For the text-containing cell, return its midpoint in (X, Y) coordinate format. 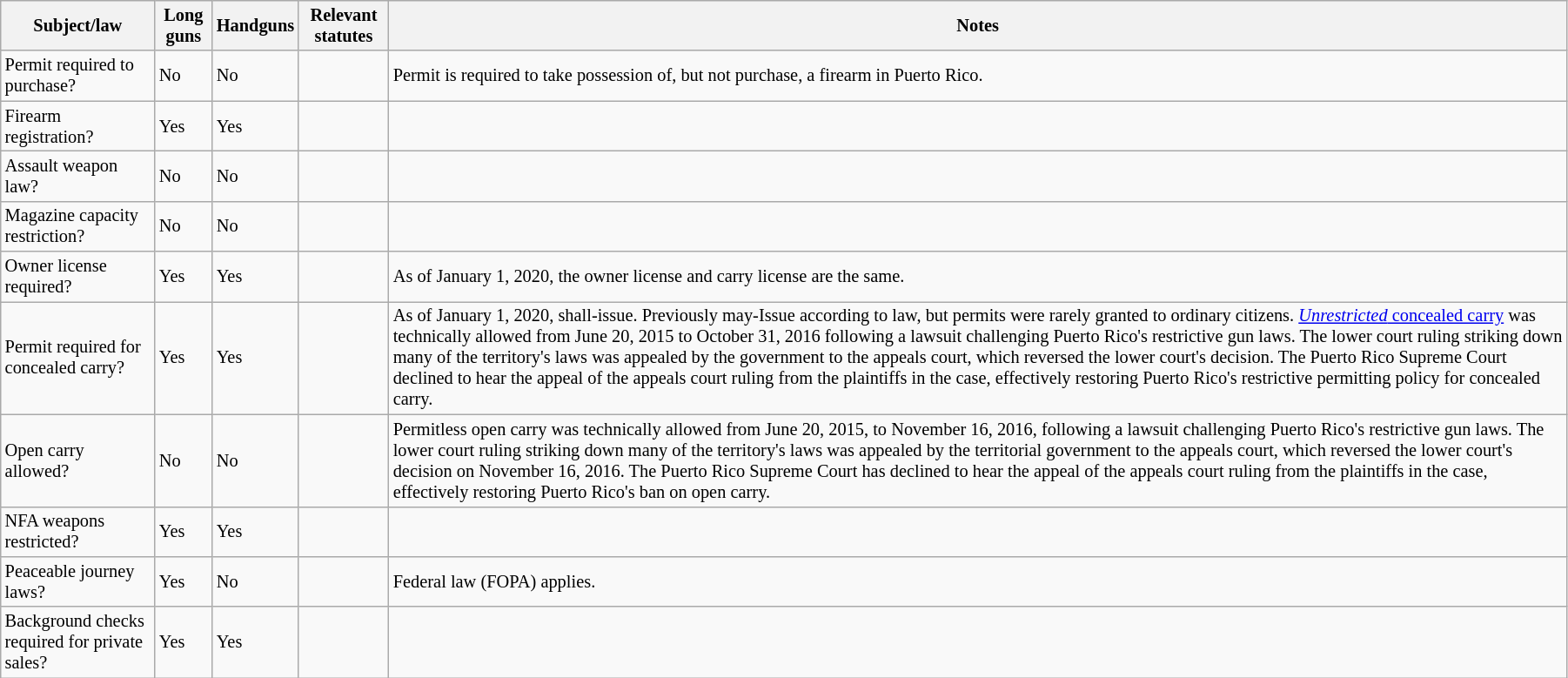
Magazine capacity restriction? (78, 226)
Firearm registration? (78, 126)
As of January 1, 2020, the owner license and carry license are the same. (978, 277)
Owner license required? (78, 277)
Handguns (256, 25)
Permit required to purchase? (78, 76)
Long guns (184, 25)
Permit is required to take possession of, but not purchase, a firearm in Puerto Rico. (978, 76)
Background checks required for private sales? (78, 642)
Assault weapon law? (78, 176)
Relevant statutes (344, 25)
Permit required for concealed carry? (78, 358)
NFA weapons restricted? (78, 532)
Notes (978, 25)
Open carry allowed? (78, 460)
Peaceable journey laws? (78, 581)
Federal law (FOPA) applies. (978, 581)
Subject/law (78, 25)
